Return the (x, y) coordinate for the center point of the cell that contains the specified text.  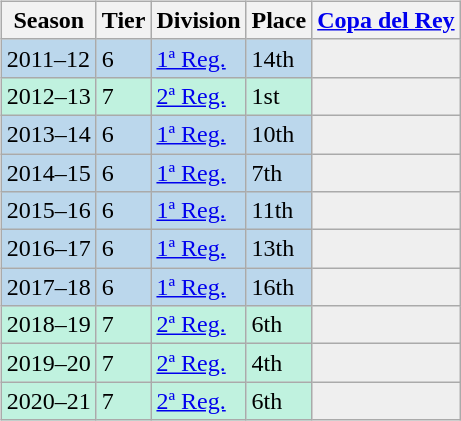
2014–15 (48, 173)
2012–13 (48, 96)
2017–18 (48, 287)
13th (279, 249)
2018–19 (48, 325)
2011–12 (48, 58)
Season (48, 20)
Place (279, 20)
Copa del Rey (386, 20)
2016–17 (48, 249)
Tier (124, 20)
2015–16 (48, 211)
2013–14 (48, 134)
1st (279, 96)
4th (279, 363)
2020–21 (48, 401)
16th (279, 287)
11th (279, 211)
2019–20 (48, 363)
10th (279, 134)
Division (198, 20)
7th (279, 173)
14th (279, 58)
